From the cell containing the given text, extract its center point as (x, y) coordinate. 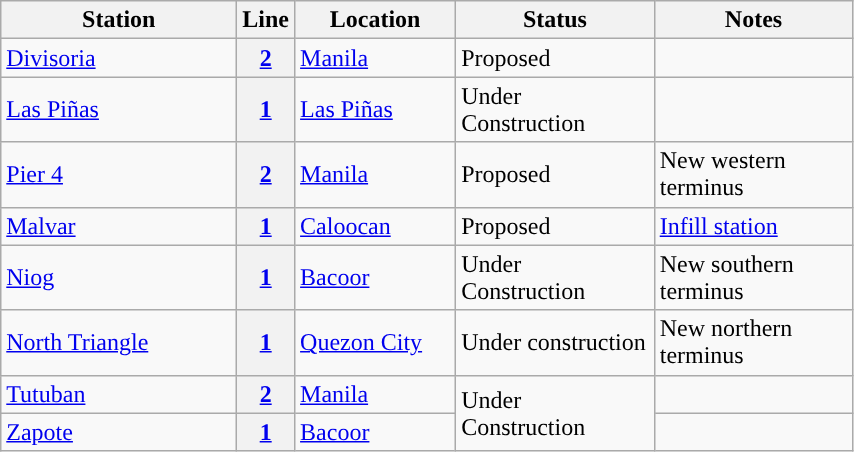
Niog (119, 278)
Divisoria (119, 58)
New western terminus (754, 174)
Station (119, 20)
Tutuban (119, 394)
Status (556, 20)
Location (376, 20)
Zapote (119, 432)
Pier 4 (119, 174)
Infill station (754, 226)
North Triangle (119, 342)
New northern terminus (754, 342)
Line (266, 20)
Malvar (119, 226)
Quezon City (376, 342)
Under construction (556, 342)
Notes (754, 20)
Caloocan (376, 226)
New southern terminus (754, 278)
